For the text-containing cell, return its midpoint in [x, y] coordinate format. 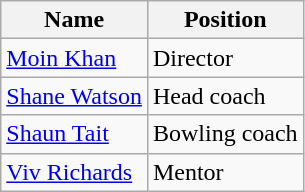
Viv Richards [74, 172]
Director [225, 58]
Head coach [225, 96]
Shane Watson [74, 96]
Name [74, 20]
Shaun Tait [74, 134]
Bowling coach [225, 134]
Moin Khan [74, 58]
Position [225, 20]
Mentor [225, 172]
